Return the (X, Y) coordinate for the center point of the cell that contains the specified text.  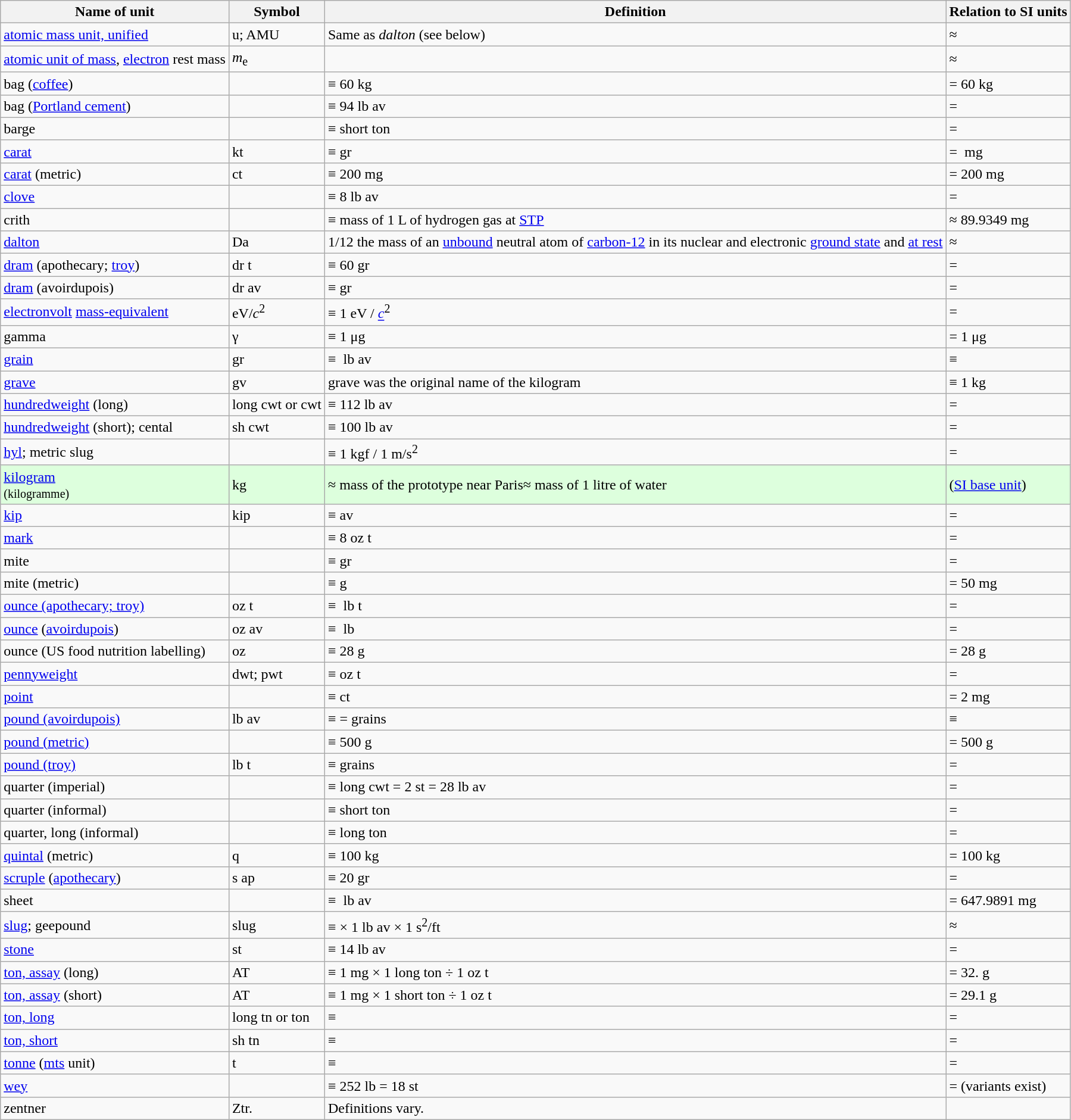
Name of unit (115, 12)
≡ 8 lb av (635, 197)
oz (276, 651)
≡ 94 lb av (635, 106)
point (115, 697)
≡ 14 lb av (635, 950)
pound (avoirdupois) (115, 719)
electronvolt mass-equivalent (115, 312)
quintal (metric) (115, 855)
= 50 mg (1008, 584)
Same as dalton (see below) (635, 35)
= 1 μg (1008, 336)
dalton (115, 242)
≈ mass of the prototype near Paris≈ mass of 1 litre of water (635, 485)
Definitions vary. (635, 1108)
quarter (imperial) (115, 787)
1/12 the mass of an unbound neutral atom of carbon-12 in its nuclear and electronic ground state and at rest (635, 242)
≡ lb t (635, 606)
≡ 20 gr (635, 878)
Ztr. (276, 1108)
sh cwt (276, 428)
mite (metric) (115, 584)
slug (276, 925)
ounce (avoirdupois) (115, 629)
hundredweight (short); cental (115, 428)
scruple (apothecary) (115, 878)
= mg (1008, 151)
= 200 mg (1008, 174)
ton, assay (short) (115, 995)
hundredweight (long) (115, 405)
carat (115, 151)
≡ × 1 lb av × 1 s2/ft (635, 925)
≡ 252 lb = 18 st (635, 1085)
dwt; pwt (276, 674)
= 28 g (1008, 651)
s ap (276, 878)
≡ 1 eV / c2 (635, 312)
≡ ct (635, 697)
≡ 500 g (635, 742)
Symbol (276, 12)
mark (115, 538)
dr av (276, 288)
≡ 200 mg (635, 174)
≡ 1 kgf / 1 m/s2 (635, 453)
gr (276, 359)
≡ lb (635, 629)
≡ 100 lb av (635, 428)
= (variants exist) (1008, 1085)
grave was the original name of the kilogram (635, 382)
atomic mass unit, unified (115, 35)
= 2 mg (1008, 697)
kt (276, 151)
≡ 1 mg × 1 long ton ÷ 1 oz t (635, 972)
lb av (276, 719)
barge (115, 129)
mite (115, 560)
me (276, 59)
q (276, 855)
≡ mass of 1 L of hydrogen gas at STP (635, 220)
pennyweight (115, 674)
≡ grains (635, 765)
zentner (115, 1108)
slug; geepound (115, 925)
grain (115, 359)
bag (Portland cement) (115, 106)
pound (metric) (115, 742)
≡ 100 kg (635, 855)
hyl; metric slug (115, 453)
atomic unit of mass, electron rest mass (115, 59)
ton, long (115, 1018)
quarter (informal) (115, 810)
sh tn (276, 1040)
= 29.1 g (1008, 995)
Definition (635, 12)
clove (115, 197)
Relation to SI units (1008, 12)
≡ = grains (635, 719)
≈ 89.9349 mg (1008, 220)
u; AMU (276, 35)
(SI base unit) (1008, 485)
≡ 8 oz t (635, 538)
crith (115, 220)
= 647.9891 mg (1008, 900)
= 500 g (1008, 742)
dram (avoirdupois) (115, 288)
t (276, 1063)
γ (276, 336)
= 32. g (1008, 972)
carat (metric) (115, 174)
≡ 1 kg (1008, 382)
ounce (US food nutrition labelling) (115, 651)
≡ 1 μg (635, 336)
stone (115, 950)
kilogram(kilogramme) (115, 485)
tonne (mts unit) (115, 1063)
≡ av (635, 515)
= 60 kg (1008, 83)
wey (115, 1085)
≡ oz t (635, 674)
bag (coffee) (115, 83)
pound (troy) (115, 765)
kg (276, 485)
eV/c2 (276, 312)
quarter, long (informal) (115, 832)
oz t (276, 606)
≡ 28 g (635, 651)
≡ long ton (635, 832)
≡ 112 lb av (635, 405)
≡ 60 gr (635, 265)
= 100 kg (1008, 855)
lb t (276, 765)
gv (276, 382)
≡ 1 mg × 1 short ton ÷ 1 oz t (635, 995)
ton, short (115, 1040)
≡ 60 kg (635, 83)
≡ g (635, 584)
≡ long cwt = 2 st = 28 lb av (635, 787)
ton, assay (long) (115, 972)
oz av (276, 629)
long tn or ton (276, 1018)
st (276, 950)
gamma (115, 336)
Da (276, 242)
sheet (115, 900)
dr t (276, 265)
grave (115, 382)
dram (apothecary; troy) (115, 265)
ounce (apothecary; troy) (115, 606)
ct (276, 174)
long cwt or cwt (276, 405)
